Detect which cell encompasses the target text, then output its (X, Y) center coordinate. 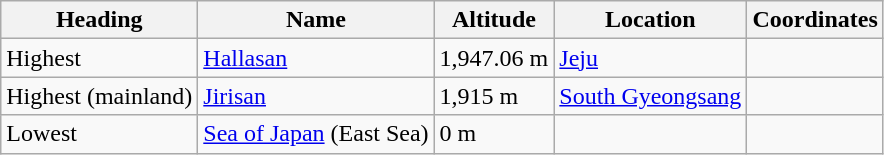
Highest (100, 58)
0 m (494, 134)
Altitude (494, 20)
1,947.06 m (494, 58)
Highest (mainland) (100, 96)
Jirisan (316, 96)
Coordinates (815, 20)
Sea of Japan (East Sea) (316, 134)
Location (650, 20)
South Gyeongsang (650, 96)
1,915 m (494, 96)
Hallasan (316, 58)
Name (316, 20)
Lowest (100, 134)
Jeju (650, 58)
Heading (100, 20)
